Detect which cell encompasses the target text, then output its [x, y] center coordinate. 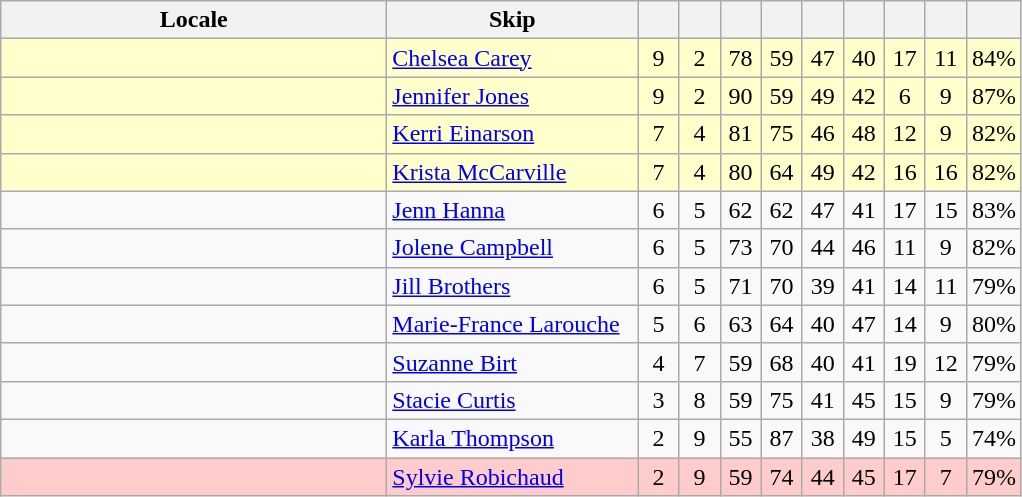
83% [994, 210]
48 [864, 134]
Karla Thompson [512, 438]
81 [740, 134]
Marie-France Larouche [512, 324]
Sylvie Robichaud [512, 477]
3 [658, 400]
87% [994, 96]
Locale [194, 20]
Chelsea Carey [512, 58]
Jolene Campbell [512, 248]
84% [994, 58]
87 [782, 438]
Jill Brothers [512, 286]
Jenn Hanna [512, 210]
Krista McCarville [512, 172]
80 [740, 172]
Jennifer Jones [512, 96]
68 [782, 362]
80% [994, 324]
74% [994, 438]
8 [700, 400]
74 [782, 477]
Skip [512, 20]
38 [822, 438]
90 [740, 96]
Kerri Einarson [512, 134]
63 [740, 324]
71 [740, 286]
39 [822, 286]
55 [740, 438]
19 [904, 362]
73 [740, 248]
78 [740, 58]
Stacie Curtis [512, 400]
Suzanne Birt [512, 362]
